Return (x, y) of the center of cell containing provided text 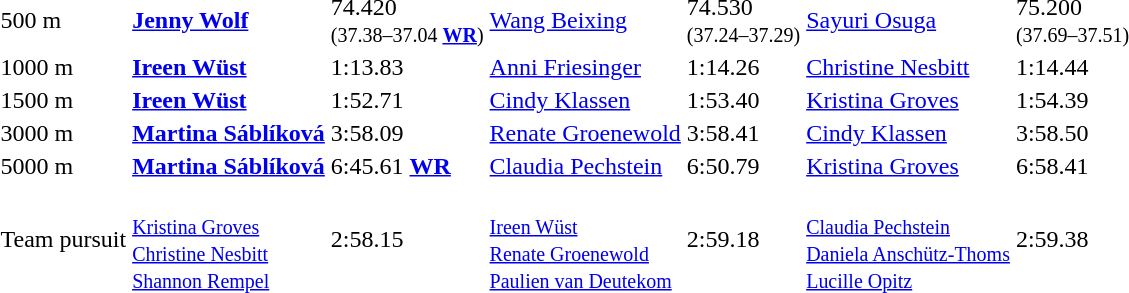
Anni Friesinger (585, 67)
Christine Nesbitt (908, 67)
6:45.61 WR (407, 166)
6:50.79 (743, 166)
Renate Groenewold (585, 133)
1:52.71 (407, 100)
1:53.40 (743, 100)
3:58.09 (407, 133)
Claudia Pechstein (585, 166)
3:58.41 (743, 133)
1:13.83 (407, 67)
1:14.26 (743, 67)
